Search for the cell housing the specified text and yield its [X, Y] center coordinate. 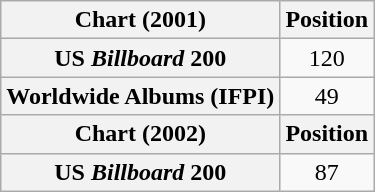
Chart (2002) [140, 134]
Worldwide Albums (IFPI) [140, 96]
49 [327, 96]
Chart (2001) [140, 20]
120 [327, 58]
87 [327, 172]
